Return the (X, Y) coordinate for the center point of the cell that contains the specified text.  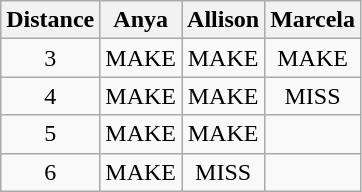
5 (50, 134)
3 (50, 58)
Anya (141, 20)
Marcela (313, 20)
Distance (50, 20)
Allison (224, 20)
6 (50, 172)
4 (50, 96)
